Pinpoint the cell where the given text exists, returning its [X, Y] midpoint coordinate. 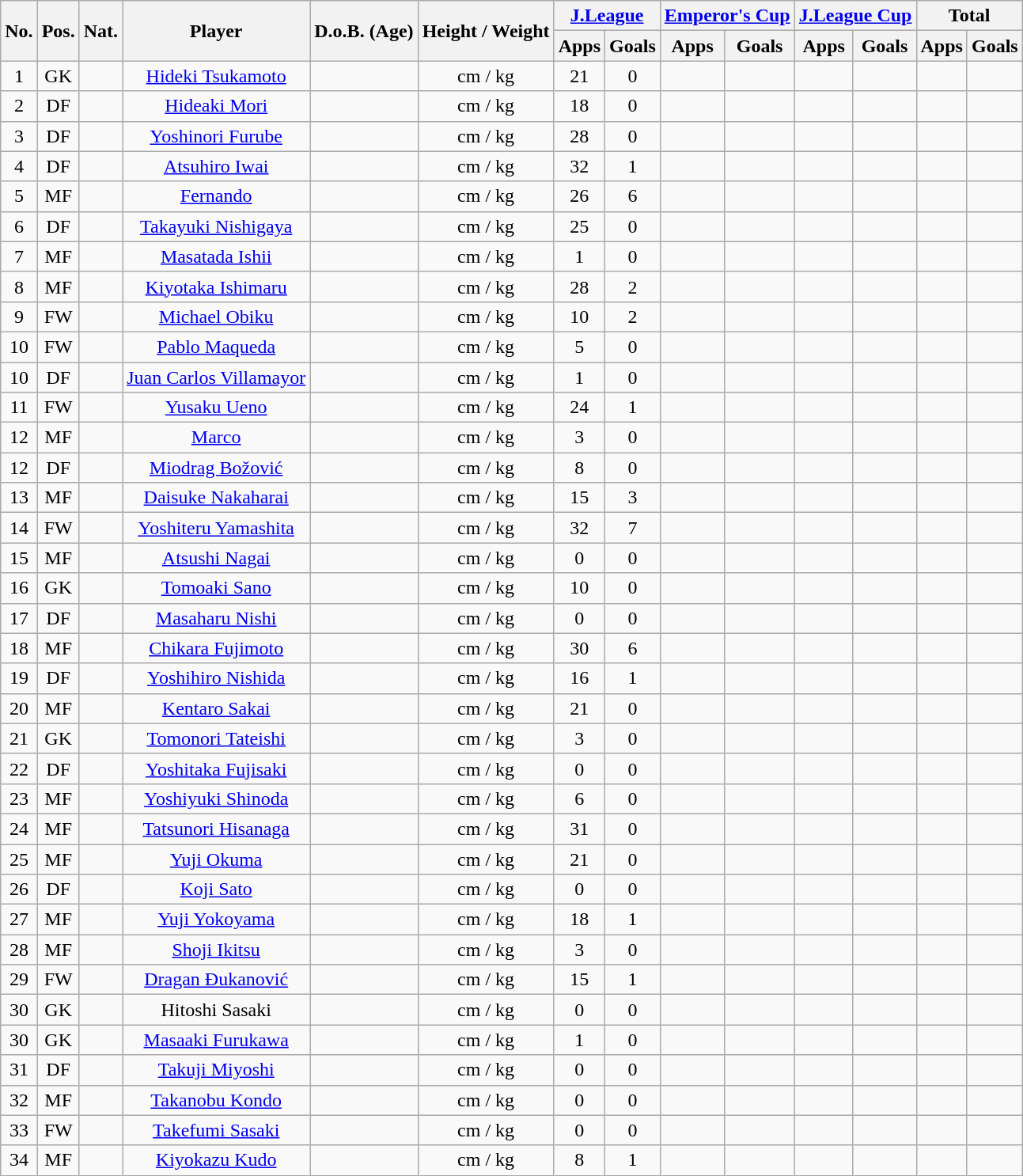
Takuji Miyoshi [217, 1070]
Masaharu Nishi [217, 618]
D.o.B. (Age) [364, 31]
Koji Sato [217, 890]
Masatada Ishii [217, 256]
Yoshihiro Nishida [217, 678]
Yoshiyuki Shinoda [217, 799]
Height / Weight [486, 31]
Nat. [100, 31]
Yuji Yokoyama [217, 920]
9 [19, 317]
Kentaro Sakai [217, 708]
Dragan Đukanović [217, 980]
27 [19, 920]
29 [19, 980]
Yoshinori Furube [217, 136]
17 [19, 618]
Takanobu Kondo [217, 1100]
Pos. [59, 31]
Fernando [217, 196]
Juan Carlos Villamayor [217, 377]
Kiyokazu Kudo [217, 1160]
Takefumi Sasaki [217, 1130]
Total [969, 16]
Hideaki Mori [217, 106]
Daisuke Nakaharai [217, 498]
No. [19, 31]
23 [19, 799]
Yoshitaka Fujisaki [217, 768]
11 [19, 408]
Tomoaki Sano [217, 588]
Yusaku Ueno [217, 408]
Hideki Tsukamoto [217, 76]
Shoji Ikitsu [217, 950]
J.League Cup [855, 16]
Chikara Fujimoto [217, 648]
4 [19, 166]
Atsuhiro Iwai [217, 166]
Emperor's Cup [727, 16]
13 [19, 498]
33 [19, 1130]
Yuji Okuma [217, 859]
Masaaki Furukawa [217, 1040]
22 [19, 768]
J.League [607, 16]
Miodrag Božović [217, 468]
Yoshiteru Yamashita [217, 528]
Takayuki Nishigaya [217, 226]
Hitoshi Sasaki [217, 1010]
Player [217, 31]
19 [19, 678]
Kiyotaka Ishimaru [217, 286]
20 [19, 708]
Tatsunori Hisanaga [217, 829]
14 [19, 528]
Michael Obiku [217, 317]
Tomonori Tateishi [217, 738]
Atsushi Nagai [217, 558]
34 [19, 1160]
Marco [217, 438]
Pablo Maqueda [217, 347]
